Determine the [x, y] coordinate at the center of the cell enclosing the given text.  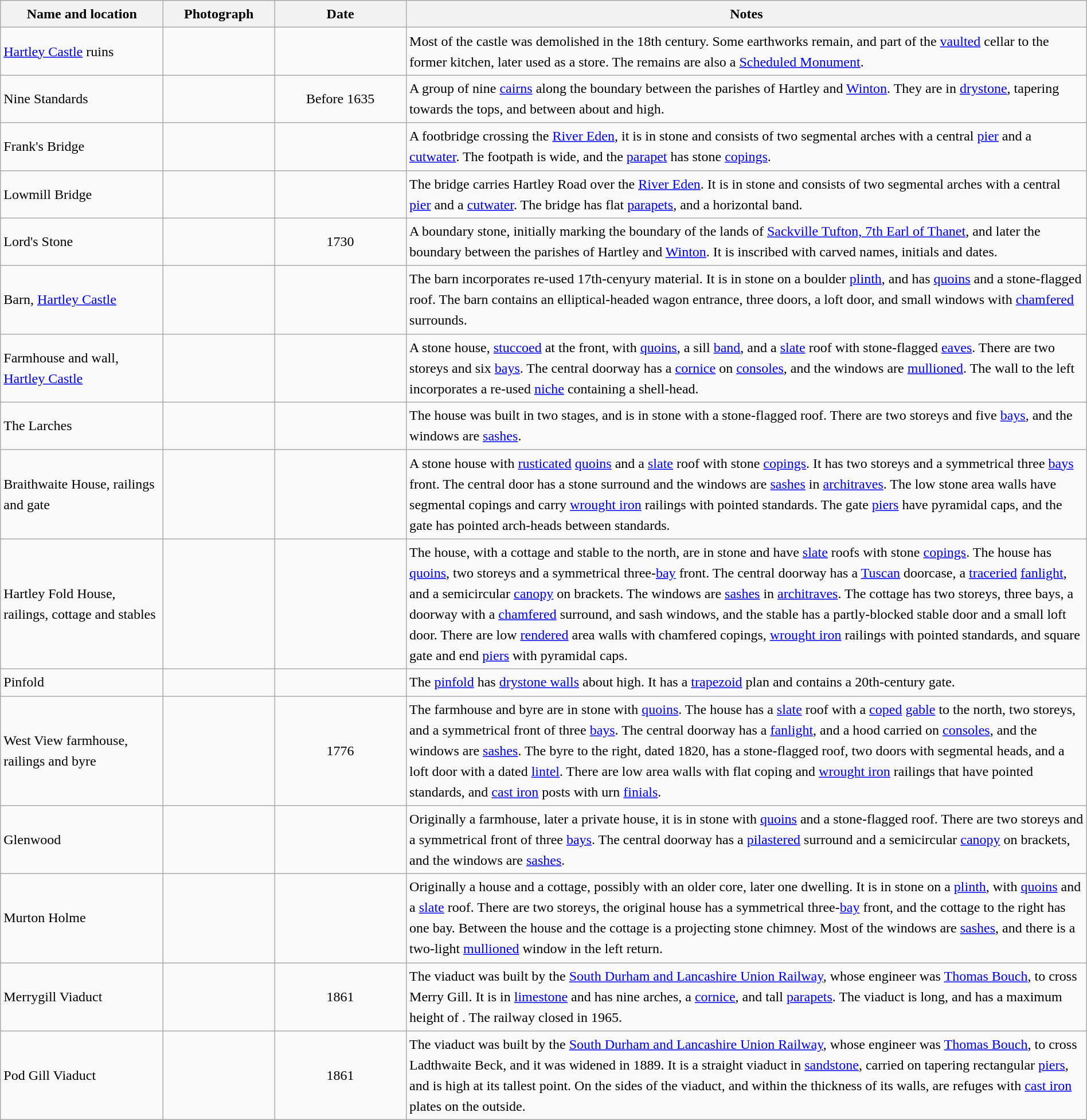
The Larches [82, 426]
1730 [341, 242]
Merrygill Viaduct [82, 997]
The house was built in two stages, and is in stone with a stone-flagged roof. There are two storeys and five bays, and the windows are sashes. [746, 426]
Name and location [82, 14]
West View farmhouse, railings and byre [82, 751]
Glenwood [82, 840]
Farmhouse and wall, Hartley Castle [82, 368]
Before 1635 [341, 99]
The pinfold has drystone walls about high. It has a trapezoid plan and contains a 20th-century gate. [746, 682]
Notes [746, 14]
1776 [341, 751]
Hartley Fold House, railings, cottage and stables [82, 603]
Hartley Castle ruins [82, 52]
Pod Gill Viaduct [82, 1076]
Barn, Hartley Castle [82, 299]
Frank's Bridge [82, 147]
Lord's Stone [82, 242]
Photograph [219, 14]
Date [341, 14]
Murton Holme [82, 919]
Pinfold [82, 682]
Nine Standards [82, 99]
Lowmill Bridge [82, 194]
Braithwaite House, railings and gate [82, 494]
